Return (x, y) of the center of cell containing provided text 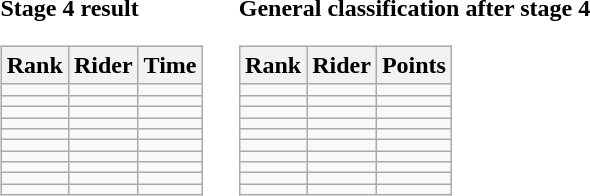
Time (170, 65)
Points (414, 65)
